From the cell containing the given text, extract its center point as (x, y) coordinate. 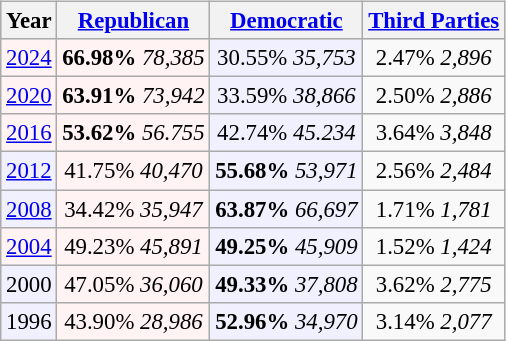
34.42% 35,947 (134, 209)
2012 (29, 171)
53.62% 56.755 (134, 133)
Republican (134, 21)
49.33% 37,808 (286, 284)
47.05% 36,060 (134, 284)
42.74% 45.234 (286, 133)
1.52% 1,424 (434, 246)
2008 (29, 209)
2.50% 2,886 (434, 96)
1.71% 1,781 (434, 209)
33.59% 38,866 (286, 96)
2016 (29, 133)
63.91% 73,942 (134, 96)
2.56% 2,484 (434, 171)
49.25% 45,909 (286, 246)
2024 (29, 58)
2004 (29, 246)
52.96% 34,970 (286, 321)
3.62% 2,775 (434, 284)
2020 (29, 96)
1996 (29, 321)
43.90% 28,986 (134, 321)
Year (29, 21)
30.55% 35,753 (286, 58)
Third Parties (434, 21)
2.47% 2,896 (434, 58)
41.75% 40,470 (134, 171)
55.68% 53,971 (286, 171)
66.98% 78,385 (134, 58)
3.64% 3,848 (434, 133)
Democratic (286, 21)
49.23% 45,891 (134, 246)
63.87% 66,697 (286, 209)
2000 (29, 284)
3.14% 2,077 (434, 321)
